Locate the cell with the specified text and output its (x, y) center coordinate. 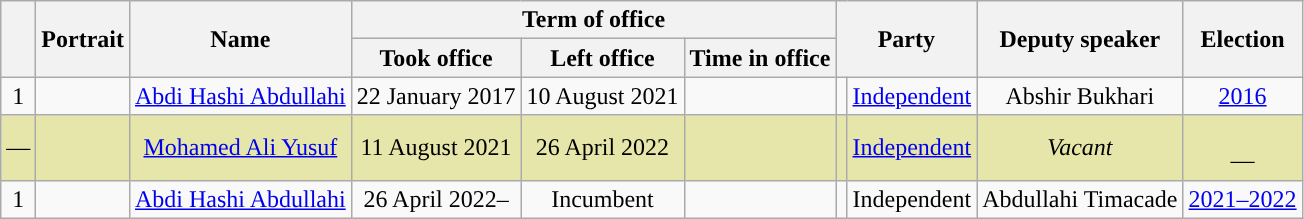
Vacant (1080, 148)
Took office (436, 58)
Mohamed Ali Yusuf (240, 148)
22 January 2017 (436, 96)
Name (240, 39)
2021–2022 (1242, 199)
10 August 2021 (602, 96)
Incumbent (602, 199)
Portrait (83, 39)
11 August 2021 (436, 148)
Abdullahi Timacade (1080, 199)
Election (1242, 39)
Left office (602, 58)
26 April 2022 (602, 148)
Deputy speaker (1080, 39)
Time in office (760, 58)
Term of office (594, 20)
2016 (1242, 96)
Party (906, 39)
Abshir Bukhari (1080, 96)
26 April 2022– (436, 199)
